Search for the cell housing the specified text and yield its (x, y) center coordinate. 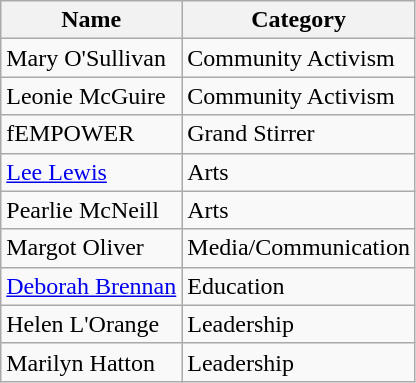
fEMPOWER (92, 134)
Media/Communication (299, 248)
Mary O'Sullivan (92, 58)
Category (299, 20)
Helen L'Orange (92, 324)
Grand Stirrer (299, 134)
Margot Oliver (92, 248)
Deborah Brennan (92, 286)
Leonie McGuire (92, 96)
Pearlie McNeill (92, 210)
Education (299, 286)
Lee Lewis (92, 172)
Marilyn Hatton (92, 362)
Name (92, 20)
